Return the [X, Y] coordinate for the center point of the cell that contains the specified text.  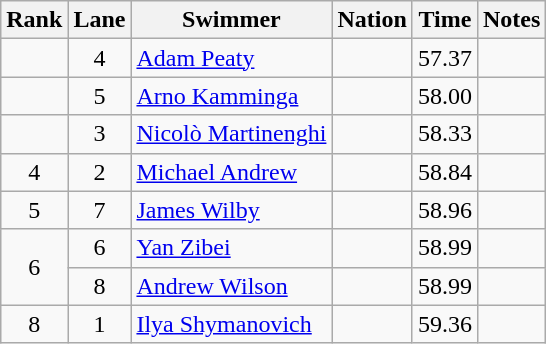
Lane [100, 20]
Nation [372, 20]
Andrew Wilson [232, 286]
58.96 [444, 210]
Ilya Shymanovich [232, 324]
1 [100, 324]
59.36 [444, 324]
Rank [34, 20]
Michael Andrew [232, 172]
Swimmer [232, 20]
7 [100, 210]
Yan Zibei [232, 248]
Adam Peaty [232, 58]
58.33 [444, 134]
58.84 [444, 172]
Time [444, 20]
3 [100, 134]
57.37 [444, 58]
Arno Kamminga [232, 96]
58.00 [444, 96]
Notes [511, 20]
James Wilby [232, 210]
2 [100, 172]
Nicolò Martinenghi [232, 134]
